Provide the (x, y) coordinate of the cell's center where the given text is located.  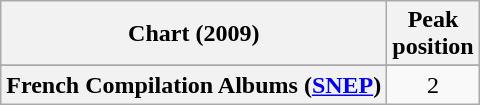
French Compilation Albums (SNEP) (194, 85)
Chart (2009) (194, 34)
2 (433, 85)
Peakposition (433, 34)
